Return the (X, Y) coordinate for the center point of the cell that contains the specified text.  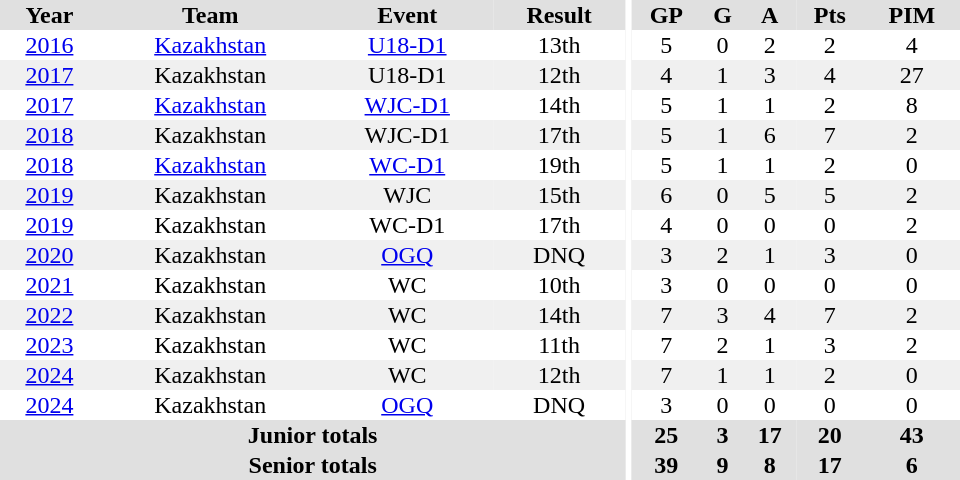
A (770, 15)
2023 (50, 345)
43 (912, 435)
15th (559, 195)
PIM (912, 15)
2022 (50, 315)
11th (559, 345)
Pts (830, 15)
WJC (408, 195)
Senior totals (312, 465)
9 (723, 465)
19th (559, 165)
Junior totals (312, 435)
39 (666, 465)
Result (559, 15)
Team (210, 15)
2016 (50, 45)
13th (559, 45)
27 (912, 75)
25 (666, 435)
10th (559, 285)
2020 (50, 255)
2021 (50, 285)
GP (666, 15)
Year (50, 15)
G (723, 15)
20 (830, 435)
Event (408, 15)
